Locate the cell with the specified text and output its [X, Y] center coordinate. 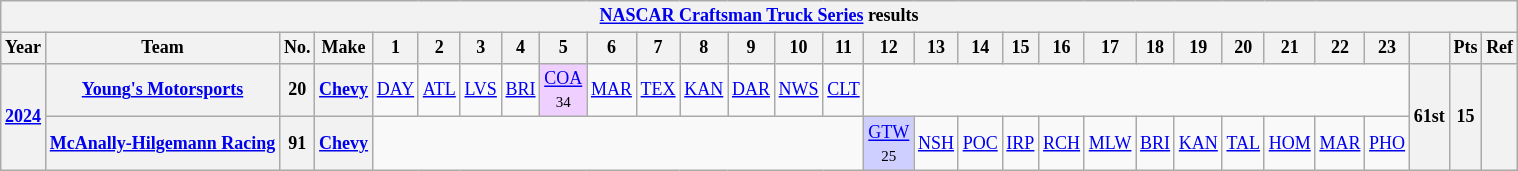
19 [1198, 48]
8 [704, 48]
1 [395, 48]
ATL [439, 90]
COA34 [564, 90]
TEX [658, 90]
POC [980, 144]
13 [936, 48]
TAL [1243, 144]
12 [889, 48]
Pts [1466, 48]
23 [1388, 48]
3 [480, 48]
11 [844, 48]
9 [752, 48]
16 [1062, 48]
7 [658, 48]
DAR [752, 90]
21 [1290, 48]
PHO [1388, 144]
Young's Motorsports [162, 90]
HOM [1290, 144]
RCH [1062, 144]
5 [564, 48]
GTW25 [889, 144]
Ref [1500, 48]
2 [439, 48]
CLT [844, 90]
MLW [1110, 144]
4 [520, 48]
IRP [1020, 144]
2024 [24, 116]
17 [1110, 48]
NWS [798, 90]
DAY [395, 90]
NASCAR Craftsman Truck Series results [760, 16]
22 [1340, 48]
91 [298, 144]
NSH [936, 144]
Year [24, 48]
LVS [480, 90]
10 [798, 48]
McAnally-Hilgemann Racing [162, 144]
Team [162, 48]
18 [1156, 48]
No. [298, 48]
14 [980, 48]
6 [612, 48]
61st [1429, 116]
Make [344, 48]
